Output the (x, y) coordinate of the center of the cell containing the given text.  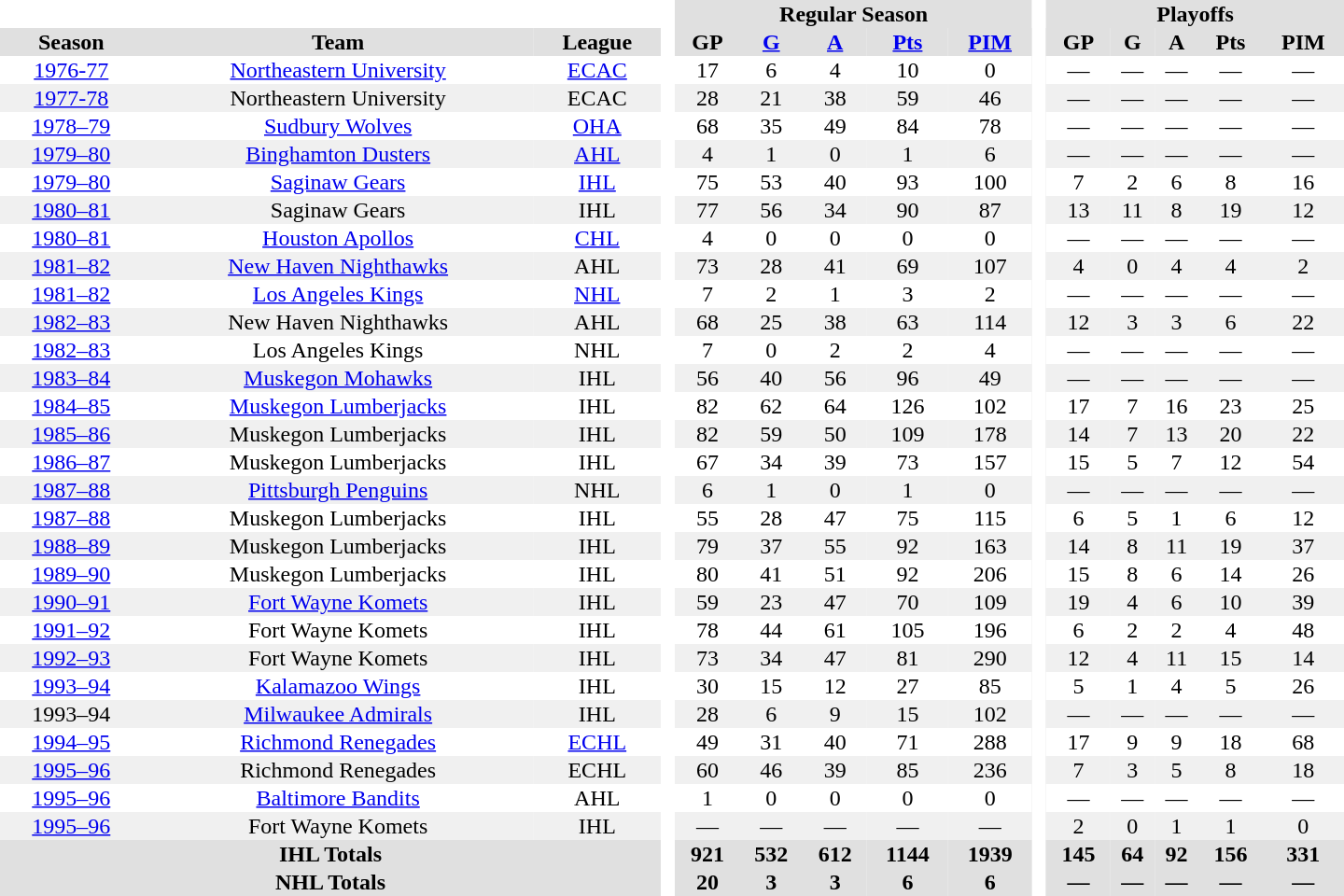
77 (707, 210)
Milwaukee Admirals (338, 714)
30 (707, 686)
100 (989, 182)
50 (834, 434)
1985–86 (71, 434)
1978–79 (71, 126)
126 (907, 406)
105 (907, 630)
1976-77 (71, 70)
178 (989, 434)
156 (1230, 854)
44 (771, 630)
290 (989, 658)
163 (989, 546)
145 (1078, 854)
79 (707, 546)
1991–92 (71, 630)
League (597, 42)
1984–85 (71, 406)
53 (771, 182)
63 (907, 322)
157 (989, 462)
206 (989, 574)
612 (834, 854)
1986–87 (71, 462)
IHL Totals (330, 854)
Baltimore Bandits (338, 798)
114 (989, 322)
84 (907, 126)
Regular Season (854, 14)
1977-78 (71, 98)
80 (707, 574)
NHL Totals (330, 882)
115 (989, 518)
107 (989, 266)
61 (834, 630)
532 (771, 854)
1939 (989, 854)
196 (989, 630)
67 (707, 462)
60 (707, 770)
1983–84 (71, 378)
96 (907, 378)
Season (71, 42)
1992–93 (71, 658)
Playoffs (1195, 14)
93 (907, 182)
87 (989, 210)
Binghamton Dusters (338, 154)
1989–90 (71, 574)
331 (1303, 854)
90 (907, 210)
35 (771, 126)
CHL (597, 238)
Sudbury Wolves (338, 126)
31 (771, 742)
Kalamazoo Wings (338, 686)
288 (989, 742)
Muskegon Mohawks (338, 378)
21 (771, 98)
921 (707, 854)
1988–89 (71, 546)
1990–91 (71, 602)
Team (338, 42)
1994–95 (71, 742)
70 (907, 602)
69 (907, 266)
48 (1303, 630)
OHA (597, 126)
Pittsburgh Penguins (338, 490)
81 (907, 658)
51 (834, 574)
27 (907, 686)
1144 (907, 854)
62 (771, 406)
71 (907, 742)
236 (989, 770)
54 (1303, 462)
Houston Apollos (338, 238)
